Output the (X, Y) coordinate of the center of the cell containing the given text.  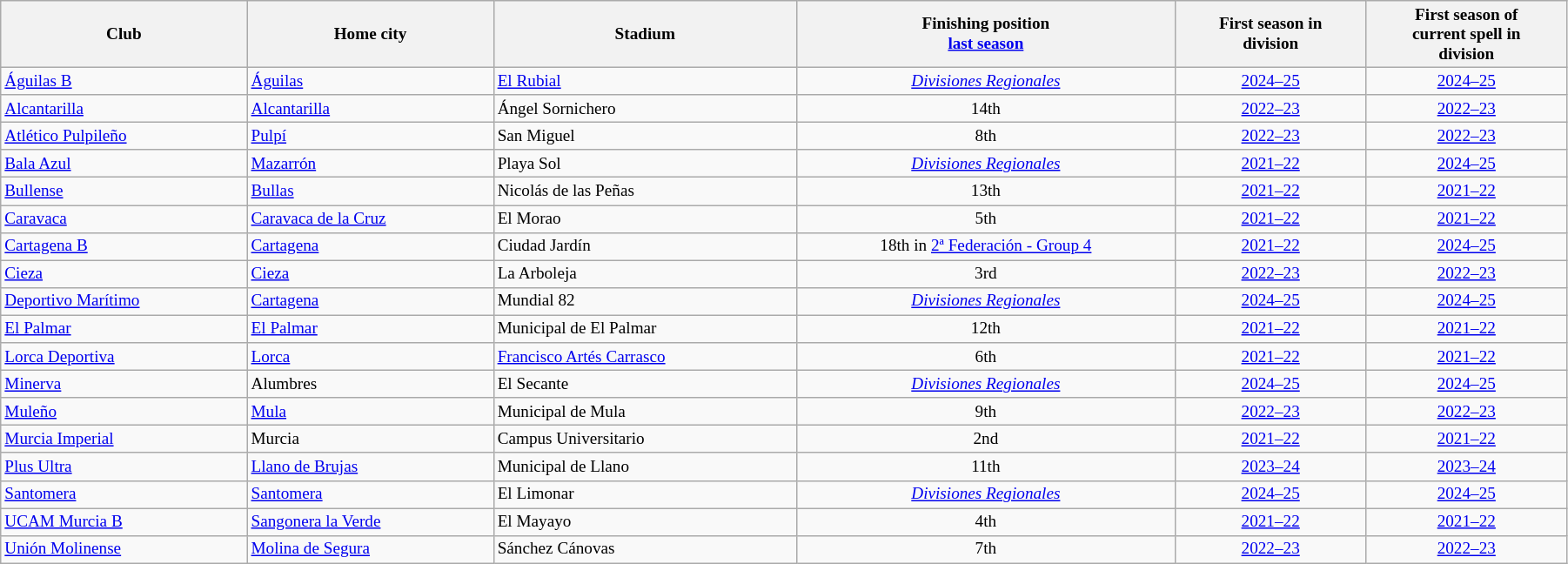
Mula (371, 412)
Caravaca (124, 218)
El Morao (645, 218)
11th (985, 467)
7th (985, 549)
Ángel Sornichero (645, 109)
First season ofcurrent spell in division (1466, 35)
El Secante (645, 384)
El Mayayo (645, 521)
Sánchez Cánovas (645, 549)
Águilas B (124, 81)
4th (985, 521)
Lorca (371, 357)
Mundial 82 (645, 301)
Home city (371, 35)
Municipal de El Palmar (645, 329)
18th in 2ª Federación - Group 4 (985, 246)
6th (985, 357)
Bullas (371, 191)
La Arboleja (645, 274)
2nd (985, 440)
Muleño (124, 412)
Águilas (371, 81)
First season indivision (1270, 35)
Sangonera la Verde (371, 521)
Murcia Imperial (124, 440)
Municipal de Mula (645, 412)
Campus Universitario (645, 440)
Unión Molinense (124, 549)
Municipal de Llano (645, 467)
14th (985, 109)
Stadium (645, 35)
Playa Sol (645, 164)
Deportivo Marítimo (124, 301)
8th (985, 136)
Finishing positionlast season (985, 35)
3rd (985, 274)
Minerva (124, 384)
Alumbres (371, 384)
San Miguel (645, 136)
Francisco Artés Carrasco (645, 357)
Llano de Brujas (371, 467)
Plus Ultra (124, 467)
UCAM Murcia B (124, 521)
Cartagena B (124, 246)
Bullense (124, 191)
9th (985, 412)
Club (124, 35)
13th (985, 191)
Bala Azul (124, 164)
Ciudad Jardín (645, 246)
Pulpí (371, 136)
Molina de Segura (371, 549)
Mazarrón (371, 164)
Caravaca de la Cruz (371, 218)
Atlético Pulpileño (124, 136)
El Limonar (645, 494)
El Rubial (645, 81)
Lorca Deportiva (124, 357)
Murcia (371, 440)
5th (985, 218)
12th (985, 329)
Nicolás de las Peñas (645, 191)
